Provide the (x, y) coordinate of the cell's center where the given text is located.  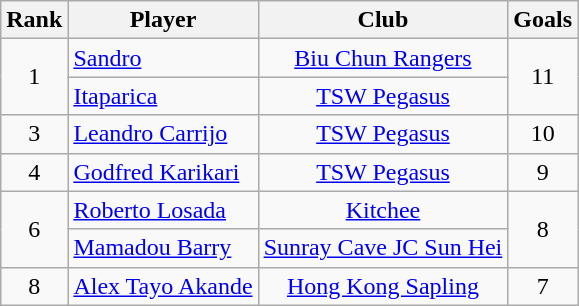
Player (163, 20)
7 (543, 286)
6 (34, 229)
Leandro Carrijo (163, 134)
Sunray Cave JC Sun Hei (383, 248)
9 (543, 172)
3 (34, 134)
Biu Chun Rangers (383, 58)
Hong Kong Sapling (383, 286)
Club (383, 20)
Itaparica (163, 96)
1 (34, 77)
11 (543, 77)
Goals (543, 20)
10 (543, 134)
Godfred Karikari (163, 172)
4 (34, 172)
Sandro (163, 58)
Alex Tayo Akande (163, 286)
Kitchee (383, 210)
Rank (34, 20)
Roberto Losada (163, 210)
Mamadou Barry (163, 248)
